Return the [x, y] coordinate for the center point of the cell that contains the specified text.  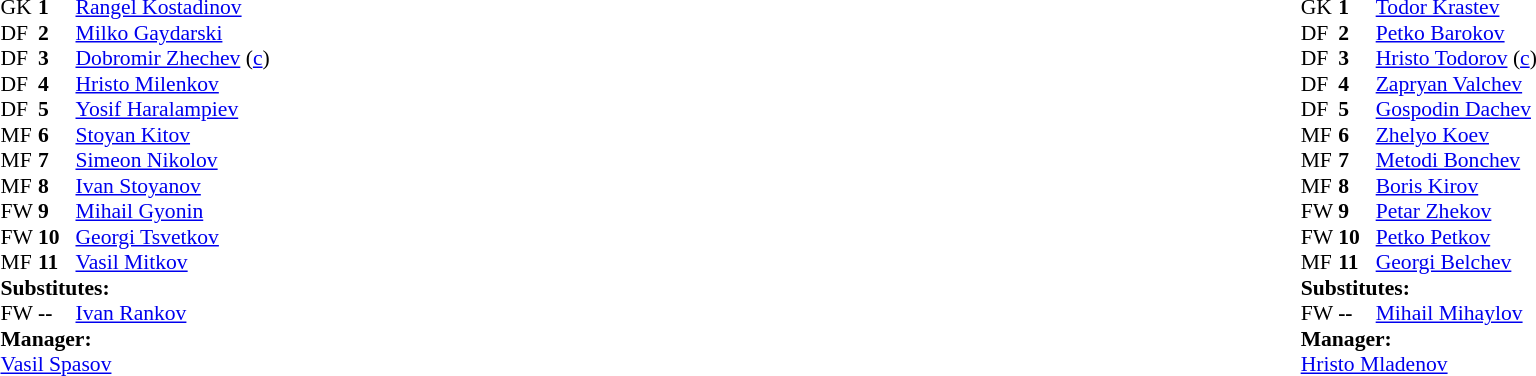
Ivan Stoyanov [173, 186]
Mihail Gyonin [173, 211]
Vasil Mitkov [173, 263]
Substitutes: [134, 288]
Simeon Nikolov [173, 161]
Ivan Rankov [173, 313]
Yosif Haralampiev [173, 109]
Stoyan Kitov [173, 135]
Georgi Tsvetkov [173, 237]
Milko Gaydarski [173, 33]
Dobromir Zhechev (c) [173, 59]
Manager: [134, 339]
Hristo Milenkov [173, 84]
